Detect which cell encompasses the target text, then output its (x, y) center coordinate. 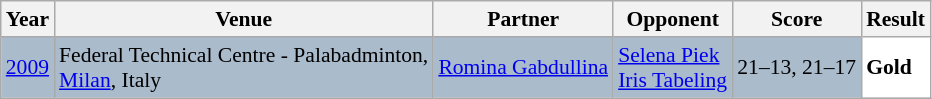
Score (796, 19)
Federal Technical Centre - Palabadminton,Milan, Italy (244, 68)
Venue (244, 19)
Result (896, 19)
Romina Gabdullina (523, 68)
Opponent (672, 19)
2009 (28, 68)
Year (28, 19)
21–13, 21–17 (796, 68)
Gold (896, 68)
Selena Piek Iris Tabeling (672, 68)
Partner (523, 19)
